Find where the given text appears and provide that cell's center as [X, Y] coordinate. 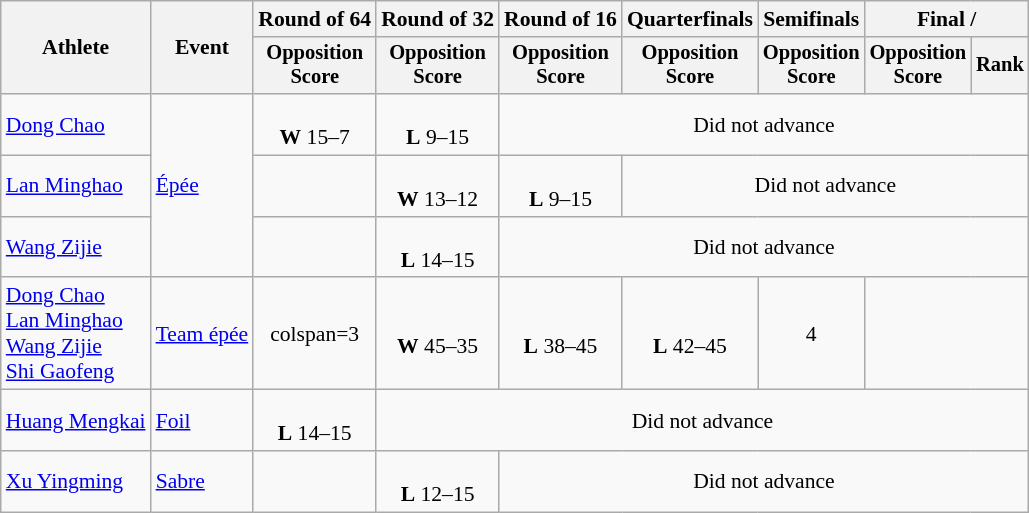
Dong Chao [76, 124]
Event [202, 48]
Sabre [202, 482]
Foil [202, 420]
Wang Zijie [76, 248]
W 45–35 [438, 334]
Dong ChaoLan MinghaoWang ZijieShi Gaofeng [76, 334]
Xu Yingming [76, 482]
Round of 32 [438, 19]
Final / [947, 19]
Huang Mengkai [76, 420]
colspan=3 [314, 334]
Team épée [202, 334]
Lan Minghao [76, 186]
Rank [1000, 66]
Athlete [76, 48]
4 [812, 334]
Round of 64 [314, 19]
Round of 16 [560, 19]
W 13–12 [438, 186]
Semifinals [812, 19]
L 38–45 [560, 334]
L 12–15 [438, 482]
L 42–45 [690, 334]
Épée [202, 186]
Quarterfinals [690, 19]
W 15–7 [314, 124]
